Return the [x, y] coordinate for the center point of the cell that contains the specified text.  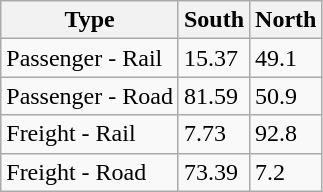
15.37 [214, 58]
7.73 [214, 134]
73.39 [214, 172]
Passenger - Road [90, 96]
50.9 [286, 96]
North [286, 20]
Passenger - Rail [90, 58]
49.1 [286, 58]
92.8 [286, 134]
81.59 [214, 96]
South [214, 20]
Freight - Road [90, 172]
Freight - Rail [90, 134]
Type [90, 20]
7.2 [286, 172]
